Find where the given text appears and provide that cell's center as (X, Y) coordinate. 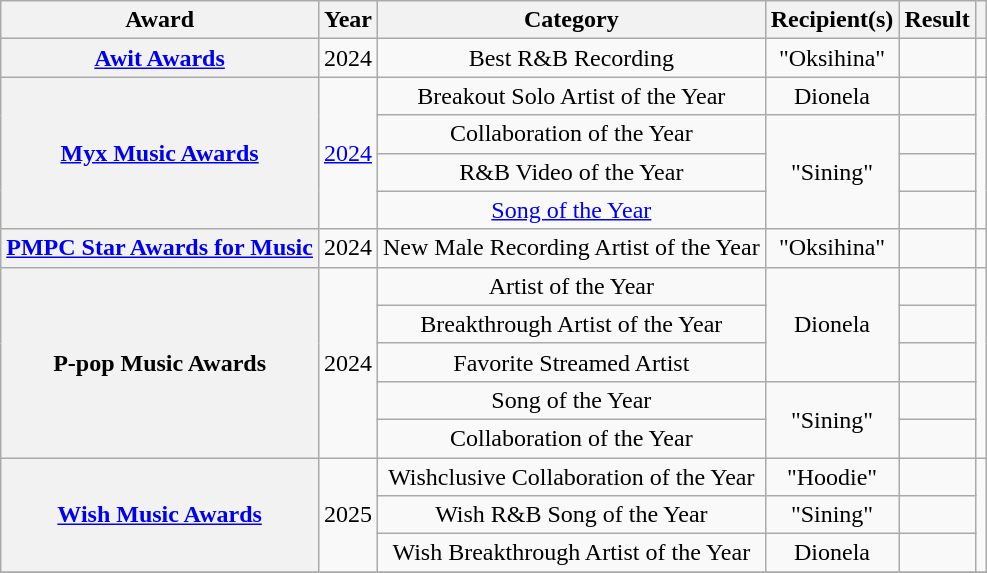
Year (348, 20)
Myx Music Awards (160, 153)
Wish Breakthrough Artist of the Year (572, 553)
Wishclusive Collaboration of the Year (572, 477)
Wish Music Awards (160, 515)
New Male Recording Artist of the Year (572, 248)
Awit Awards (160, 58)
R&B Video of the Year (572, 172)
P-pop Music Awards (160, 362)
Breakout Solo Artist of the Year (572, 96)
2025 (348, 515)
Award (160, 20)
Category (572, 20)
Result (937, 20)
Favorite Streamed Artist (572, 362)
Wish R&B Song of the Year (572, 515)
"Hoodie" (832, 477)
Breakthrough Artist of the Year (572, 324)
Best R&B Recording (572, 58)
Recipient(s) (832, 20)
Artist of the Year (572, 286)
PMPC Star Awards for Music (160, 248)
